Capture the cell that displays the provided text and extract its [X, Y] central coordinate. 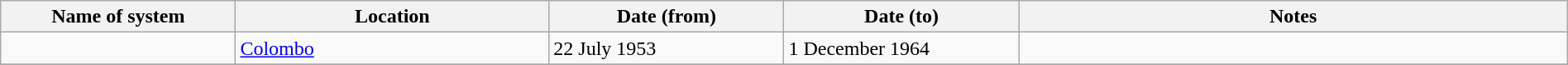
22 July 1953 [667, 48]
Notes [1293, 17]
Location [392, 17]
Colombo [392, 48]
1 December 1964 [901, 48]
Name of system [118, 17]
Date (to) [901, 17]
Date (from) [667, 17]
